From the cell containing the given text, extract its center point as (x, y) coordinate. 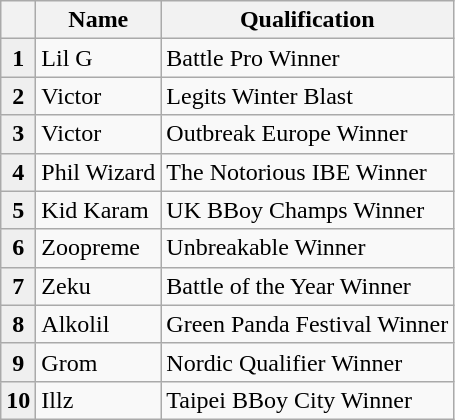
9 (18, 362)
7 (18, 286)
3 (18, 134)
10 (18, 400)
Lil G (98, 58)
5 (18, 210)
Alkolil (98, 324)
Battle Pro Winner (308, 58)
1 (18, 58)
The Notorious IBE Winner (308, 172)
6 (18, 248)
Nordic Qualifier Winner (308, 362)
UK BBoy Champs Winner (308, 210)
Taipei BBoy City Winner (308, 400)
2 (18, 96)
4 (18, 172)
Qualification (308, 20)
Legits Winter Blast (308, 96)
Illz (98, 400)
8 (18, 324)
Kid Karam (98, 210)
Name (98, 20)
Unbreakable Winner (308, 248)
Phil Wizard (98, 172)
Grom (98, 362)
Green Panda Festival Winner (308, 324)
Battle of the Year Winner (308, 286)
Outbreak Europe Winner (308, 134)
Zoopreme (98, 248)
Zeku (98, 286)
